Determine the [X, Y] coordinate at the center of the cell enclosing the given text.  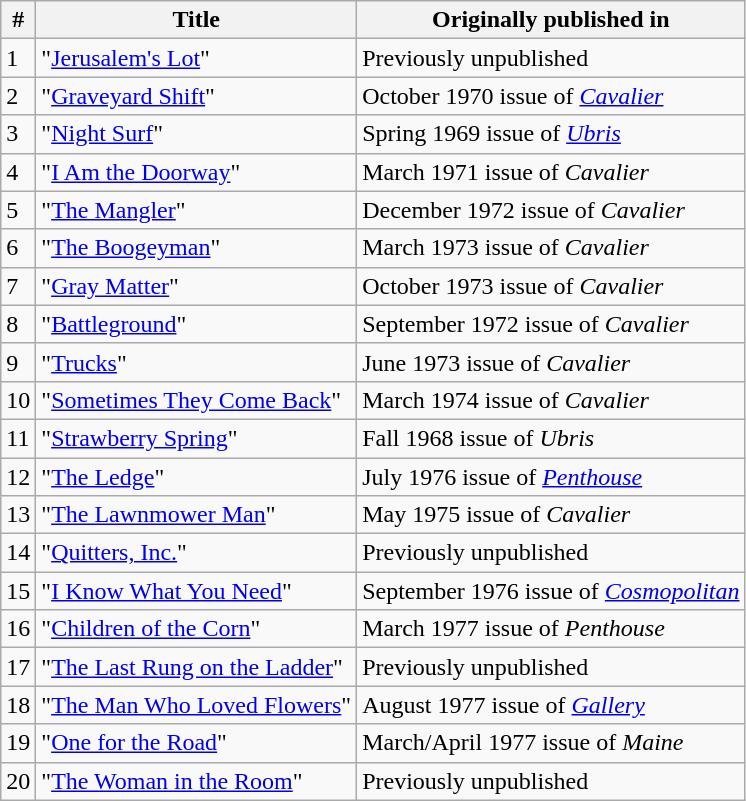
March 1971 issue of Cavalier [551, 172]
December 1972 issue of Cavalier [551, 210]
March 1977 issue of Penthouse [551, 629]
Spring 1969 issue of Ubris [551, 134]
August 1977 issue of Gallery [551, 705]
3 [18, 134]
19 [18, 743]
"The Mangler" [196, 210]
11 [18, 438]
"The Last Rung on the Ladder" [196, 667]
"Strawberry Spring" [196, 438]
"The Woman in the Room" [196, 781]
14 [18, 553]
October 1973 issue of Cavalier [551, 286]
"Night Surf" [196, 134]
"Graveyard Shift" [196, 96]
6 [18, 248]
May 1975 issue of Cavalier [551, 515]
9 [18, 362]
"The Ledge" [196, 477]
20 [18, 781]
"The Boogeyman" [196, 248]
16 [18, 629]
"I Am the Doorway" [196, 172]
"Sometimes They Come Back" [196, 400]
Title [196, 20]
"Children of the Corn" [196, 629]
"Jerusalem's Lot" [196, 58]
1 [18, 58]
October 1970 issue of Cavalier [551, 96]
September 1976 issue of Cosmopolitan [551, 591]
4 [18, 172]
18 [18, 705]
17 [18, 667]
Originally published in [551, 20]
"Battleground" [196, 324]
13 [18, 515]
July 1976 issue of Penthouse [551, 477]
March 1974 issue of Cavalier [551, 400]
"The Man Who Loved Flowers" [196, 705]
"Quitters, Inc." [196, 553]
September 1972 issue of Cavalier [551, 324]
March/April 1977 issue of Maine [551, 743]
8 [18, 324]
10 [18, 400]
"I Know What You Need" [196, 591]
2 [18, 96]
5 [18, 210]
June 1973 issue of Cavalier [551, 362]
15 [18, 591]
March 1973 issue of Cavalier [551, 248]
Fall 1968 issue of Ubris [551, 438]
"Trucks" [196, 362]
# [18, 20]
"Gray Matter" [196, 286]
7 [18, 286]
"One for the Road" [196, 743]
"The Lawnmower Man" [196, 515]
12 [18, 477]
